Find where the given text appears and provide that cell's center as (x, y) coordinate. 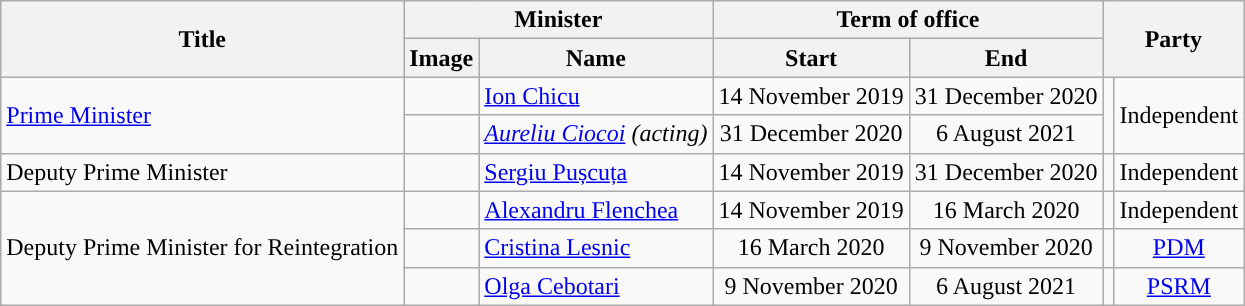
Ion Chicu (596, 96)
Aureliu Ciocoi (acting) (596, 134)
Name (596, 58)
Deputy Prime Minister (202, 172)
Start (811, 58)
End (1006, 58)
Party (1174, 39)
Sergiu Pușcuța (596, 172)
PSRM (1179, 286)
Prime Minister (202, 115)
PDM (1179, 248)
Cristina Lesnic (596, 248)
Term of office (908, 20)
Alexandru Flenchea (596, 210)
Title (202, 39)
Olga Cebotari (596, 286)
Image (442, 58)
Minister (558, 20)
Deputy Prime Minister for Reintegration (202, 248)
